Output the [x, y] coordinate of the center of the cell containing the given text.  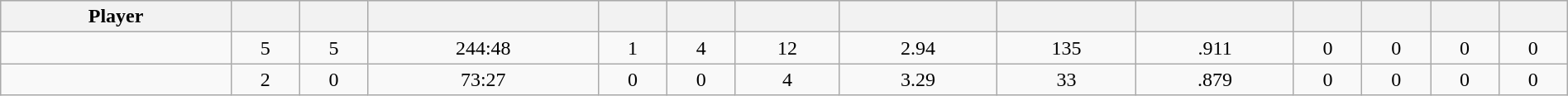
3.29 [918, 79]
135 [1067, 48]
.911 [1215, 48]
2 [265, 79]
244:48 [483, 48]
2.94 [918, 48]
Player [116, 17]
12 [787, 48]
.879 [1215, 79]
1 [633, 48]
33 [1067, 79]
73:27 [483, 79]
